Locate the cell with the specified text and output its [x, y] center coordinate. 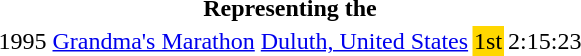
Grandma's Marathon [154, 41]
1st [488, 41]
Duluth, United States [364, 41]
